Detect which cell encompasses the target text, then output its (x, y) center coordinate. 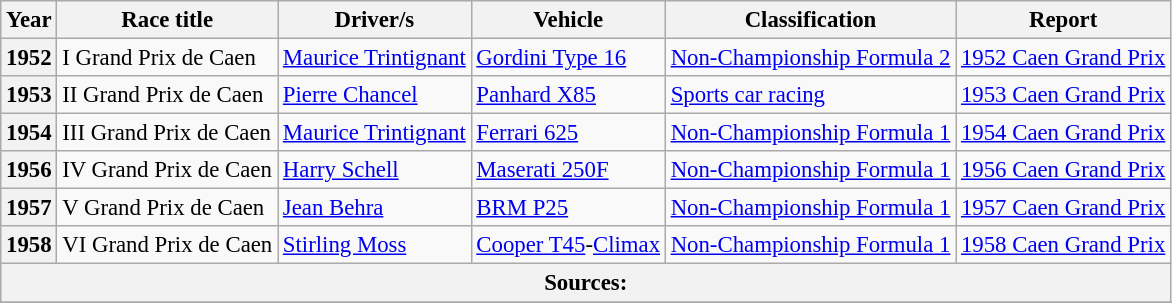
IV Grand Prix de Caen (168, 170)
Year (29, 20)
Vehicle (568, 20)
Maserati 250F (568, 170)
Report (1064, 20)
VI Grand Prix de Caen (168, 245)
Pierre Chancel (374, 95)
1958 (29, 245)
BRM P25 (568, 208)
II Grand Prix de Caen (168, 95)
V Grand Prix de Caen (168, 208)
Jean Behra (374, 208)
1952 Caen Grand Prix (1064, 58)
Sources: (586, 283)
1952 (29, 58)
Driver/s (374, 20)
Harry Schell (374, 170)
1958 Caen Grand Prix (1064, 245)
I Grand Prix de Caen (168, 58)
Non-Championship Formula 2 (810, 58)
1957 Caen Grand Prix (1064, 208)
Gordini Type 16 (568, 58)
1954 (29, 133)
Sports car racing (810, 95)
III Grand Prix de Caen (168, 133)
1956 Caen Grand Prix (1064, 170)
1956 (29, 170)
Cooper T45-Climax (568, 245)
1957 (29, 208)
Ferrari 625 (568, 133)
1954 Caen Grand Prix (1064, 133)
1953 Caen Grand Prix (1064, 95)
1953 (29, 95)
Stirling Moss (374, 245)
Classification (810, 20)
Race title (168, 20)
Panhard X85 (568, 95)
